Scan for the cell matching the given text and deliver its [x, y] coordinate at center. 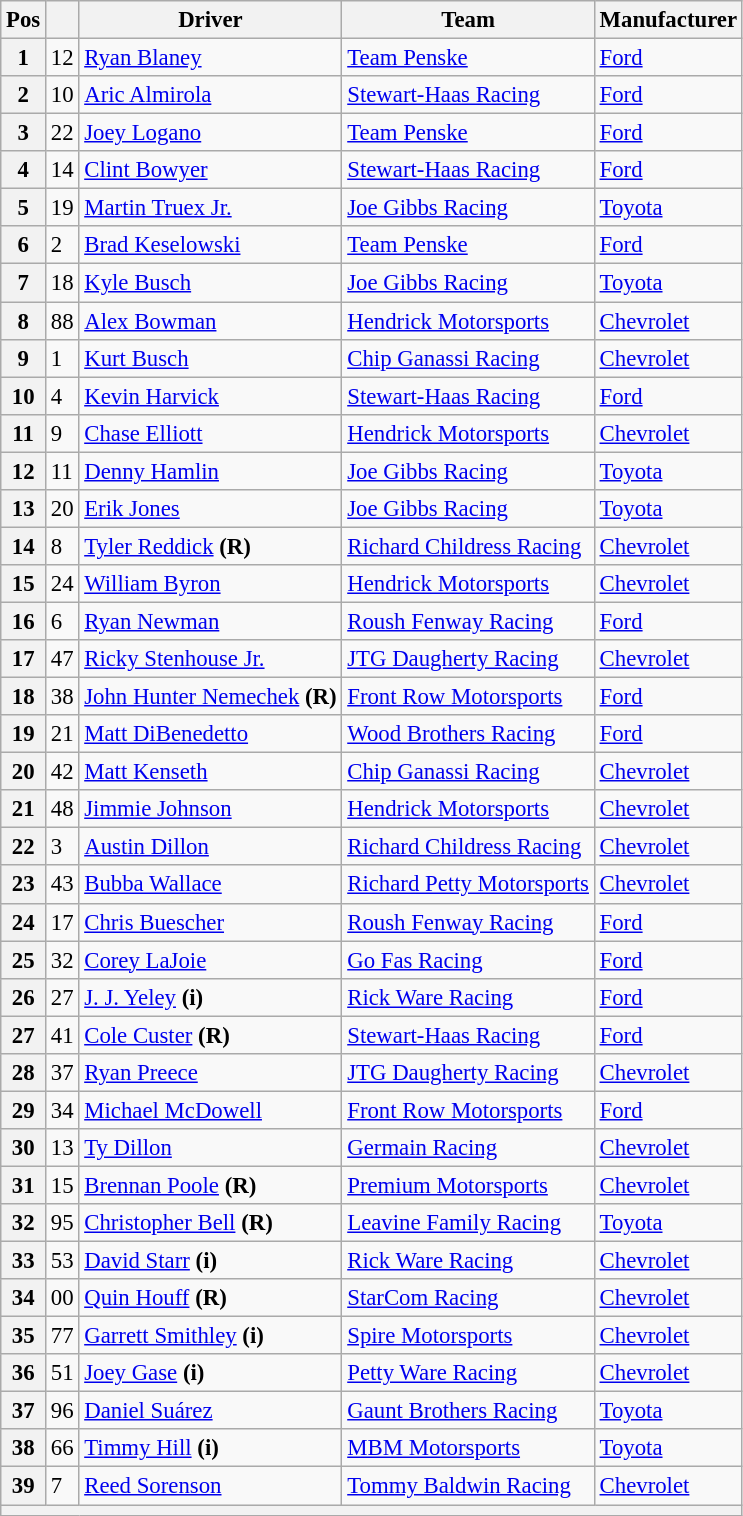
23 [24, 885]
25 [24, 960]
Michael McDowell [210, 1110]
42 [62, 772]
31 [24, 1185]
Go Fas Racing [468, 960]
Chase Elliott [210, 433]
29 [24, 1110]
Driver [210, 20]
35 [24, 1336]
41 [62, 1035]
MBM Motorsports [468, 1449]
Team [468, 20]
96 [62, 1411]
Ryan Blaney [210, 58]
Tyler Reddick (R) [210, 546]
Premium Motorsports [468, 1185]
John Hunter Nemechek (R) [210, 697]
Germain Racing [468, 1148]
16 [24, 621]
Erik Jones [210, 509]
Reed Sorenson [210, 1486]
66 [62, 1449]
Brad Keselowski [210, 245]
Tommy Baldwin Racing [468, 1486]
Christopher Bell (R) [210, 1223]
33 [24, 1261]
Bubba Wallace [210, 885]
Daniel Suárez [210, 1411]
30 [24, 1148]
Chris Buescher [210, 922]
Richard Petty Motorsports [468, 885]
Ryan Preece [210, 1073]
5 [24, 208]
26 [24, 997]
77 [62, 1336]
Gaunt Brothers Racing [468, 1411]
Kyle Busch [210, 283]
28 [24, 1073]
Ty Dillon [210, 1148]
Joey Logano [210, 133]
David Starr (i) [210, 1261]
88 [62, 321]
Jimmie Johnson [210, 809]
Leavine Family Racing [468, 1223]
Petty Ware Racing [468, 1373]
Matt DiBenedetto [210, 734]
47 [62, 659]
Ricky Stenhouse Jr. [210, 659]
43 [62, 885]
95 [62, 1223]
51 [62, 1373]
Corey LaJoie [210, 960]
Cole Custer (R) [210, 1035]
Wood Brothers Racing [468, 734]
William Byron [210, 584]
Quin Houff (R) [210, 1298]
36 [24, 1373]
Joey Gase (i) [210, 1373]
Denny Hamlin [210, 471]
Pos [24, 20]
53 [62, 1261]
Manufacturer [668, 20]
StarCom Racing [468, 1298]
Martin Truex Jr. [210, 208]
Matt Kenseth [210, 772]
Spire Motorsports [468, 1336]
Ryan Newman [210, 621]
Kurt Busch [210, 358]
00 [62, 1298]
Clint Bowyer [210, 170]
39 [24, 1486]
48 [62, 809]
J. J. Yeley (i) [210, 997]
Timmy Hill (i) [210, 1449]
Garrett Smithley (i) [210, 1336]
Alex Bowman [210, 321]
Austin Dillon [210, 847]
Brennan Poole (R) [210, 1185]
Kevin Harvick [210, 396]
Aric Almirola [210, 95]
